Capture the cell that displays the provided text and extract its [X, Y] central coordinate. 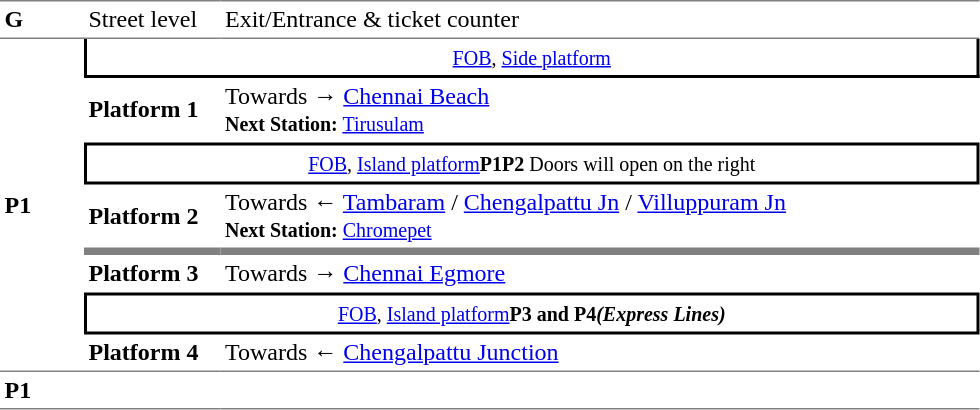
Platform 4 [152, 353]
FOB, Island platformP3 and P4(Express Lines) [532, 313]
Platform 3 [152, 274]
Towards → Chennai Egmore [600, 274]
Exit/Entrance & ticket counter [600, 20]
Platform 2 [152, 219]
Street level [152, 20]
G [42, 20]
Towards ← Chengalpattu Junction [600, 353]
Platform 1 [152, 110]
Towards → Chennai BeachNext Station: Tirusulam [600, 110]
Towards ← Tambaram / Chengalpattu Jn / Villuppuram JnNext Station: Chromepet [600, 219]
FOB, Island platformP1P2 Doors will open on the right [532, 163]
FOB, Side platform [532, 58]
